Return the (x, y) coordinate for the center point of the cell that contains the specified text.  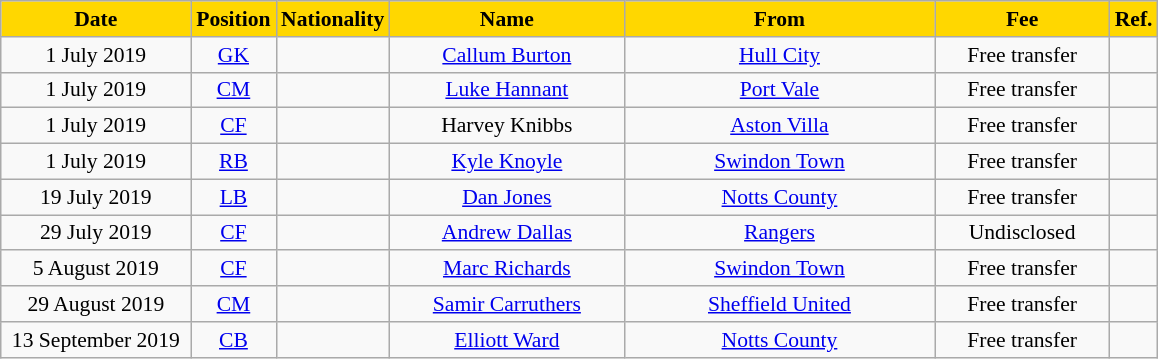
LB (234, 197)
Date (96, 19)
From (779, 19)
Undisclosed (1022, 233)
Samir Carruthers (506, 304)
Position (234, 19)
Fee (1022, 19)
Nationality (332, 19)
19 July 2019 (96, 197)
CB (234, 340)
Aston Villa (779, 126)
Elliott Ward (506, 340)
29 July 2019 (96, 233)
5 August 2019 (96, 269)
13 September 2019 (96, 340)
Andrew Dallas (506, 233)
Dan Jones (506, 197)
Marc Richards (506, 269)
Harvey Knibbs (506, 126)
Name (506, 19)
Ref. (1134, 19)
Hull City (779, 55)
Rangers (779, 233)
Callum Burton (506, 55)
Luke Hannant (506, 90)
GK (234, 55)
29 August 2019 (96, 304)
RB (234, 162)
Sheffield United (779, 304)
Kyle Knoyle (506, 162)
Port Vale (779, 90)
